Return [X, Y] of the center of cell containing provided text 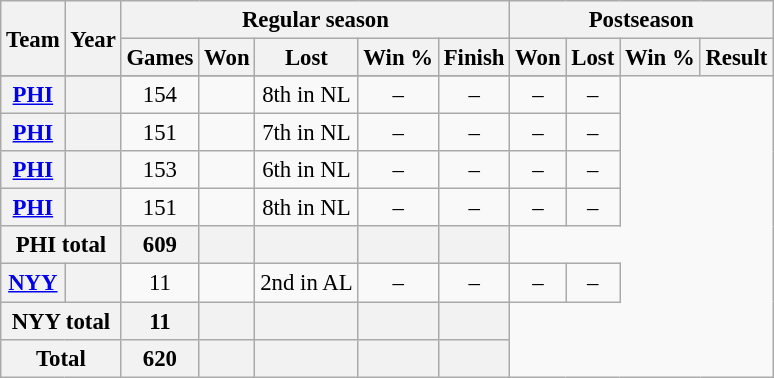
Result [736, 58]
154 [160, 95]
PHI total [61, 245]
NYY [33, 283]
Games [160, 58]
6th in NL [306, 170]
Year [93, 38]
609 [160, 245]
Team [33, 38]
Postseason [642, 20]
Finish [474, 58]
Total [61, 358]
153 [160, 170]
Regular season [316, 20]
NYY total [61, 321]
620 [160, 358]
7th in NL [306, 133]
2nd in AL [306, 283]
